Detect which cell encompasses the target text, then output its [x, y] center coordinate. 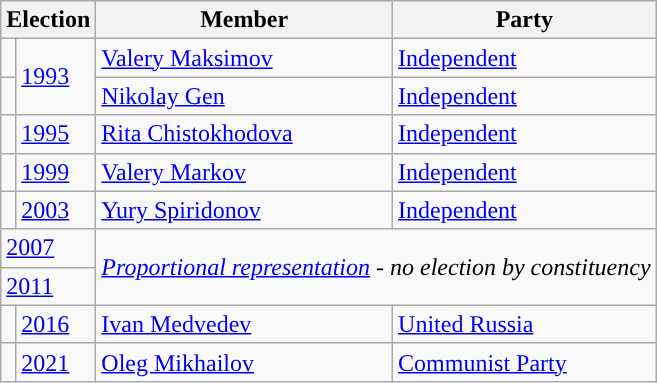
2021 [56, 362]
2011 [48, 286]
Rita Chistokhodova [244, 134]
Member [244, 20]
Proportional representation - no election by constituency [376, 267]
Party [525, 20]
Valery Markov [244, 172]
2016 [56, 324]
Yury Spiridonov [244, 210]
Nikolay Gen [244, 96]
2003 [56, 210]
Election [48, 20]
Ivan Medvedev [244, 324]
1995 [56, 134]
United Russia [525, 324]
1999 [56, 172]
Valery Maksimov [244, 58]
Oleg Mikhailov [244, 362]
1993 [56, 77]
2007 [48, 248]
Communist Party [525, 362]
